Detect which cell encompasses the target text, then output its (X, Y) center coordinate. 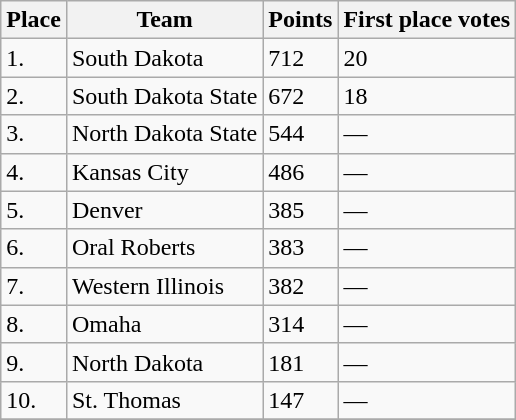
Denver (164, 210)
2. (34, 96)
20 (427, 58)
Kansas City (164, 172)
North Dakota State (164, 134)
9. (34, 362)
North Dakota (164, 362)
181 (300, 362)
10. (34, 400)
5. (34, 210)
Points (300, 20)
486 (300, 172)
544 (300, 134)
Place (34, 20)
St. Thomas (164, 400)
4. (34, 172)
383 (300, 248)
Team (164, 20)
1. (34, 58)
First place votes (427, 20)
South Dakota State (164, 96)
7. (34, 286)
South Dakota (164, 58)
3. (34, 134)
8. (34, 324)
382 (300, 286)
712 (300, 58)
Western Illinois (164, 286)
147 (300, 400)
314 (300, 324)
672 (300, 96)
385 (300, 210)
6. (34, 248)
Oral Roberts (164, 248)
Omaha (164, 324)
18 (427, 96)
